Return the (X, Y) coordinate for the center point of the cell that contains the specified text.  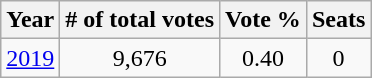
0 (338, 58)
Vote % (264, 20)
Year (30, 20)
Seats (338, 20)
# of total votes (140, 20)
2019 (30, 58)
9,676 (140, 58)
0.40 (264, 58)
